Pinpoint the cell where the given text exists, returning its [X, Y] midpoint coordinate. 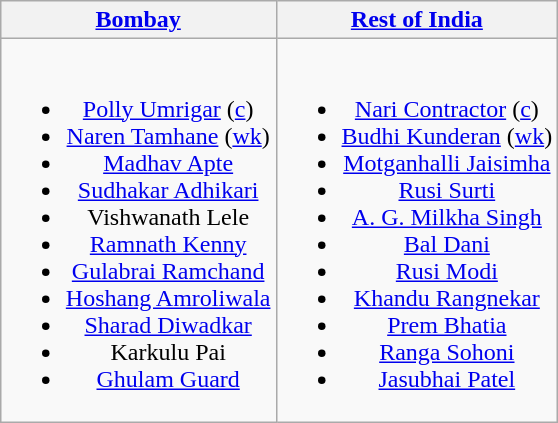
Bombay [138, 20]
Rest of India [417, 20]
